Search for the cell housing the specified text and yield its (X, Y) center coordinate. 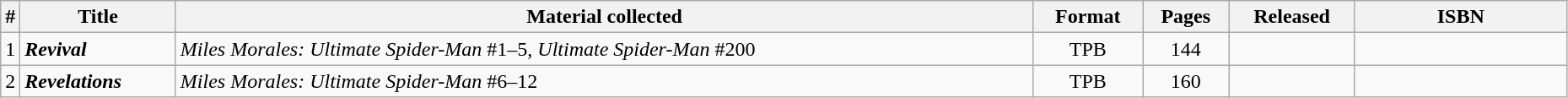
Material collected (604, 17)
Revelations (98, 81)
Miles Morales: Ultimate Spider-Man #1–5, Ultimate Spider-Man #200 (604, 49)
ISBN (1461, 17)
144 (1186, 49)
# (10, 17)
Revival (98, 49)
Format (1088, 17)
Released (1292, 17)
Miles Morales: Ultimate Spider-Man #6–12 (604, 81)
1 (10, 49)
Pages (1186, 17)
2 (10, 81)
160 (1186, 81)
Title (98, 17)
